Detect which cell encompasses the target text, then output its [X, Y] center coordinate. 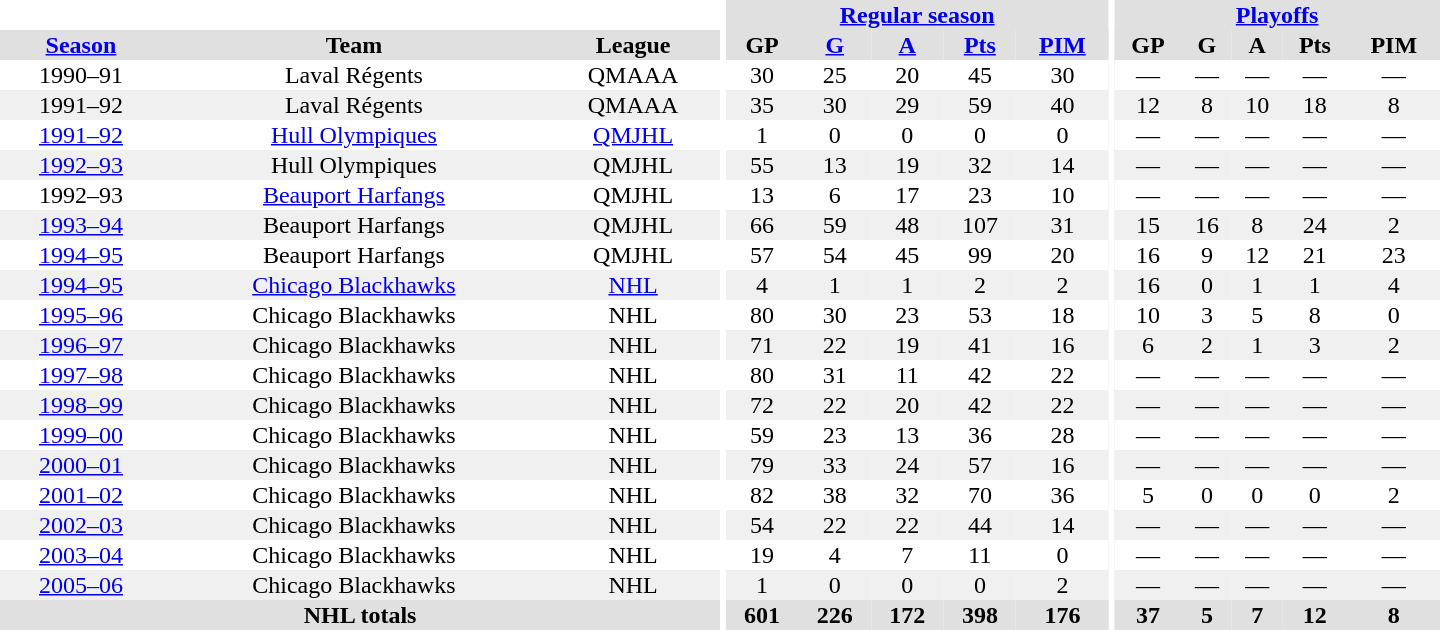
1999–00 [81, 435]
2001–02 [81, 495]
NHL totals [360, 615]
Team [354, 45]
25 [834, 75]
172 [908, 615]
1997–98 [81, 375]
35 [762, 105]
48 [908, 225]
38 [834, 495]
9 [1207, 255]
2005–06 [81, 585]
2000–01 [81, 465]
99 [980, 255]
71 [762, 345]
15 [1148, 225]
79 [762, 465]
21 [1314, 255]
29 [908, 105]
398 [980, 615]
17 [908, 195]
40 [1062, 105]
1990–91 [81, 75]
72 [762, 405]
1995–96 [81, 315]
41 [980, 345]
Playoffs [1277, 15]
1996–97 [81, 345]
601 [762, 615]
226 [834, 615]
82 [762, 495]
Regular season [918, 15]
55 [762, 165]
107 [980, 225]
66 [762, 225]
37 [1148, 615]
44 [980, 525]
1998–99 [81, 405]
2003–04 [81, 555]
Season [81, 45]
70 [980, 495]
1993–94 [81, 225]
2002–03 [81, 525]
League [633, 45]
53 [980, 315]
28 [1062, 435]
176 [1062, 615]
33 [834, 465]
